Capture the cell that displays the provided text and extract its [x, y] central coordinate. 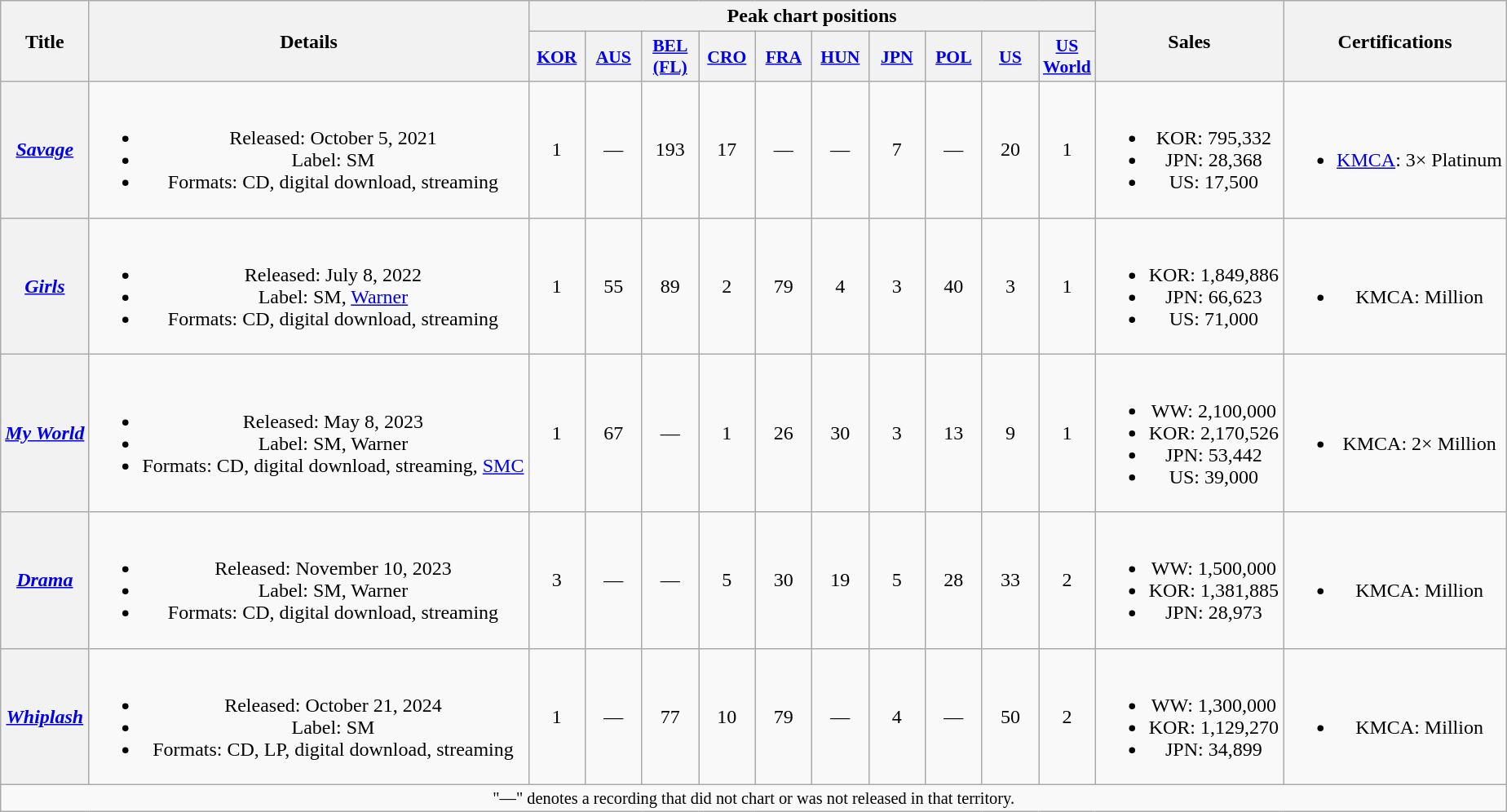
Girls [45, 285]
WW: 1,300,000KOR: 1,129,270JPN: 34,899 [1189, 716]
26 [784, 433]
193 [670, 150]
CRO [727, 57]
Released: July 8, 2022Label: SM, WarnerFormats: CD, digital download, streaming [308, 285]
HUN [841, 57]
67 [614, 433]
Released: October 21, 2024Label: SMFormats: CD, LP, digital download, streaming [308, 716]
Whiplash [45, 716]
9 [1010, 433]
KOR [557, 57]
33 [1010, 580]
AUS [614, 57]
55 [614, 285]
My World [45, 433]
40 [954, 285]
KOR: 1,849,886JPN: 66,623US: 71,000 [1189, 285]
17 [727, 150]
US [1010, 57]
Title [45, 41]
Details [308, 41]
KMCA: 2× Million [1395, 433]
28 [954, 580]
Released: October 5, 2021Label: SMFormats: CD, digital download, streaming [308, 150]
USWorld [1067, 57]
10 [727, 716]
FRA [784, 57]
89 [670, 285]
KOR: 795,332JPN: 28,368 US: 17,500 [1189, 150]
WW: 1,500,000KOR: 1,381,885JPN: 28,973 [1189, 580]
"—" denotes a recording that did not chart or was not released in that territory. [753, 798]
JPN [897, 57]
50 [1010, 716]
77 [670, 716]
Certifications [1395, 41]
20 [1010, 150]
POL [954, 57]
BEL(FL) [670, 57]
Released: May 8, 2023Label: SM, WarnerFormats: CD, digital download, streaming, SMC [308, 433]
WW: 2,100,000KOR: 2,170,526JPN: 53,442US: 39,000 [1189, 433]
Released: November 10, 2023Label: SM, WarnerFormats: CD, digital download, streaming [308, 580]
Peak chart positions [812, 16]
Savage [45, 150]
13 [954, 433]
7 [897, 150]
19 [841, 580]
Sales [1189, 41]
Drama [45, 580]
KMCA: 3× Platinum [1395, 150]
